Locate the cell with the specified text and output its (X, Y) center coordinate. 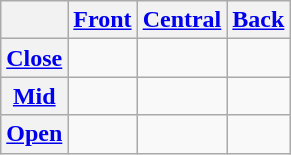
Back (258, 20)
Central (182, 20)
Close (34, 58)
Mid (34, 96)
Open (34, 134)
Front (102, 20)
